Pinpoint the cell where the given text exists, returning its (X, Y) midpoint coordinate. 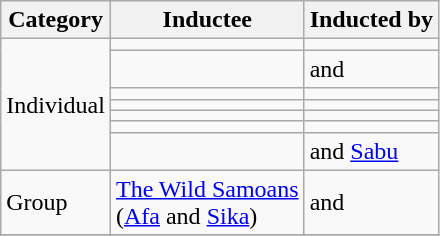
Group (56, 202)
Inductee (207, 20)
Inducted by (371, 20)
Individual (56, 104)
The Wild Samoans(Afa and Sika) (207, 202)
Category (56, 20)
and Sabu (371, 151)
